Determine the (x, y) coordinate at the center of the cell enclosing the given text.  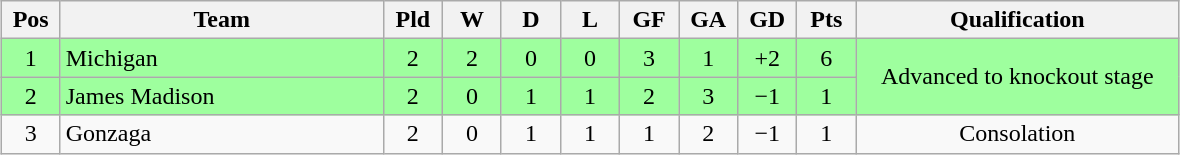
Gonzaga (222, 134)
GF (650, 20)
Pts (826, 20)
Qualification (1018, 20)
W (472, 20)
Pld (412, 20)
D (530, 20)
Pos (30, 20)
Team (222, 20)
GA (708, 20)
James Madison (222, 96)
6 (826, 58)
Advanced to knockout stage (1018, 77)
Michigan (222, 58)
GD (768, 20)
+2 (768, 58)
L (590, 20)
Consolation (1018, 134)
